Output the [X, Y] coordinate of the center of the cell containing the given text.  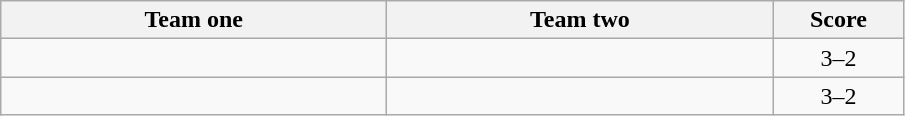
Score [838, 20]
Team two [580, 20]
Team one [194, 20]
